Identify which cell holds the provided text, then report its (x, y) central coordinate. 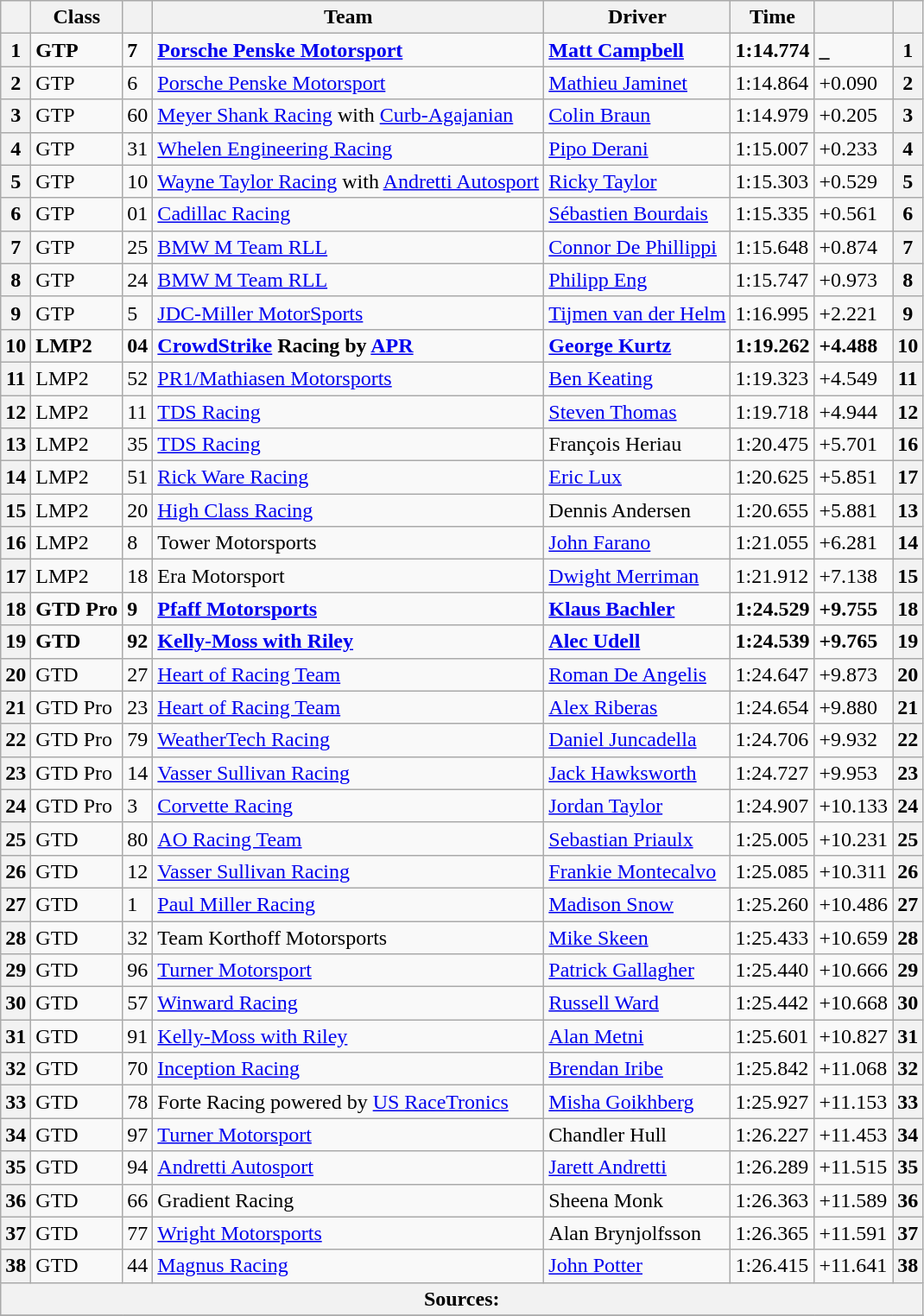
+10.668 (853, 1003)
1:25.842 (772, 1069)
+11.153 (853, 1102)
1:25.442 (772, 1003)
1:21.055 (772, 543)
Dwight Merriman (637, 576)
Wayne Taylor Racing with Andretti Autosport (349, 181)
+6.281 (853, 543)
Winward Racing (349, 1003)
1:26.415 (772, 1266)
66 (138, 1200)
97 (138, 1135)
Whelen Engineering Racing (349, 149)
+9.765 (853, 642)
Jordan Taylor (637, 806)
Corvette Racing (349, 806)
Patrick Gallagher (637, 971)
+4.549 (853, 378)
Pfaff Motorsports (349, 609)
+0.874 (853, 247)
Dennis Andersen (637, 510)
96 (138, 971)
Russell Ward (637, 1003)
1:15.303 (772, 181)
Inception Racing (349, 1069)
Eric Lux (637, 478)
+11.589 (853, 1200)
Wright Motorsports (349, 1233)
1:19.718 (772, 412)
Sebastian Priaulx (637, 838)
+10.231 (853, 838)
Connor De Phillippi (637, 247)
AO Racing Team (349, 838)
Team (349, 17)
Meyer Shank Racing with Curb-Agajanian (349, 116)
Brendan Iribe (637, 1069)
Sébastien Bourdais (637, 214)
Steven Thomas (637, 412)
1:24.706 (772, 740)
+10.666 (853, 971)
Magnus Racing (349, 1266)
1:25.085 (772, 871)
1:26.289 (772, 1167)
1:19.262 (772, 345)
+11.515 (853, 1167)
John Farano (637, 543)
1:20.625 (772, 478)
Era Motorsport (349, 576)
JDC-Miller MotorSports (349, 313)
94 (138, 1167)
57 (138, 1003)
Sheena Monk (637, 1200)
51 (138, 478)
1:25.260 (772, 904)
1:19.323 (772, 378)
60 (138, 116)
+0.090 (853, 83)
1:15.335 (772, 214)
Pipo Derani (637, 149)
Alan Metni (637, 1036)
1:24.529 (772, 609)
+0.973 (853, 280)
+5.881 (853, 510)
1:15.648 (772, 247)
Daniel Juncadella (637, 740)
Klaus Bachler (637, 609)
04 (138, 345)
Chandler Hull (637, 1135)
Paul Miller Racing (349, 904)
1:25.601 (772, 1036)
John Potter (637, 1266)
80 (138, 838)
1:16.995 (772, 313)
CrowdStrike Racing by APR (349, 345)
+10.133 (853, 806)
1:21.912 (772, 576)
+9.953 (853, 773)
+10.659 (853, 937)
Andretti Autosport (349, 1167)
79 (138, 740)
+5.851 (853, 478)
92 (138, 642)
Class (77, 17)
Philipp Eng (637, 280)
+9.932 (853, 740)
+10.311 (853, 871)
52 (138, 378)
70 (138, 1069)
1:25.927 (772, 1102)
Tower Motorsports (349, 543)
1:20.475 (772, 445)
+9.880 (853, 707)
George Kurtz (637, 345)
Alec Udell (637, 642)
Alan Brynjolfsson (637, 1233)
Roman De Angelis (637, 674)
1:25.433 (772, 937)
1:25.005 (772, 838)
1:24.647 (772, 674)
Driver (637, 17)
1:25.440 (772, 971)
High Class Racing (349, 510)
Sources: (462, 1299)
01 (138, 214)
Matt Campbell (637, 50)
+7.138 (853, 576)
Alex Riberas (637, 707)
Time (772, 17)
WeatherTech Racing (349, 740)
+0.233 (853, 149)
Jarett Andretti (637, 1167)
1:15.007 (772, 149)
1:14.864 (772, 83)
Mike Skeen (637, 937)
Forte Racing powered by US RaceTronics (349, 1102)
1:24.654 (772, 707)
Madison Snow (637, 904)
Cadillac Racing (349, 214)
Frankie Montecalvo (637, 871)
+4.488 (853, 345)
Misha Goikhberg (637, 1102)
+9.755 (853, 609)
+0.529 (853, 181)
1:14.979 (772, 116)
Team Korthoff Motorsports (349, 937)
+11.591 (853, 1233)
1:20.655 (772, 510)
+11.068 (853, 1069)
77 (138, 1233)
1:26.365 (772, 1233)
+10.827 (853, 1036)
44 (138, 1266)
1:14.774 (772, 50)
1:26.227 (772, 1135)
Jack Hawksworth (637, 773)
78 (138, 1102)
+0.205 (853, 116)
PR1/Mathiasen Motorsports (349, 378)
Rick Ware Racing (349, 478)
Colin Braun (637, 116)
+11.453 (853, 1135)
Ben Keating (637, 378)
1:24.539 (772, 642)
Ricky Taylor (637, 181)
1:24.907 (772, 806)
+5.701 (853, 445)
+9.873 (853, 674)
+11.641 (853, 1266)
1:24.727 (772, 773)
+2.221 (853, 313)
Tijmen van der Helm (637, 313)
Mathieu Jaminet (637, 83)
1:15.747 (772, 280)
_ (853, 50)
+0.561 (853, 214)
1:26.363 (772, 1200)
+4.944 (853, 412)
François Heriau (637, 445)
Gradient Racing (349, 1200)
+10.486 (853, 904)
91 (138, 1036)
